From the cell containing the given text, extract its center point as (x, y) coordinate. 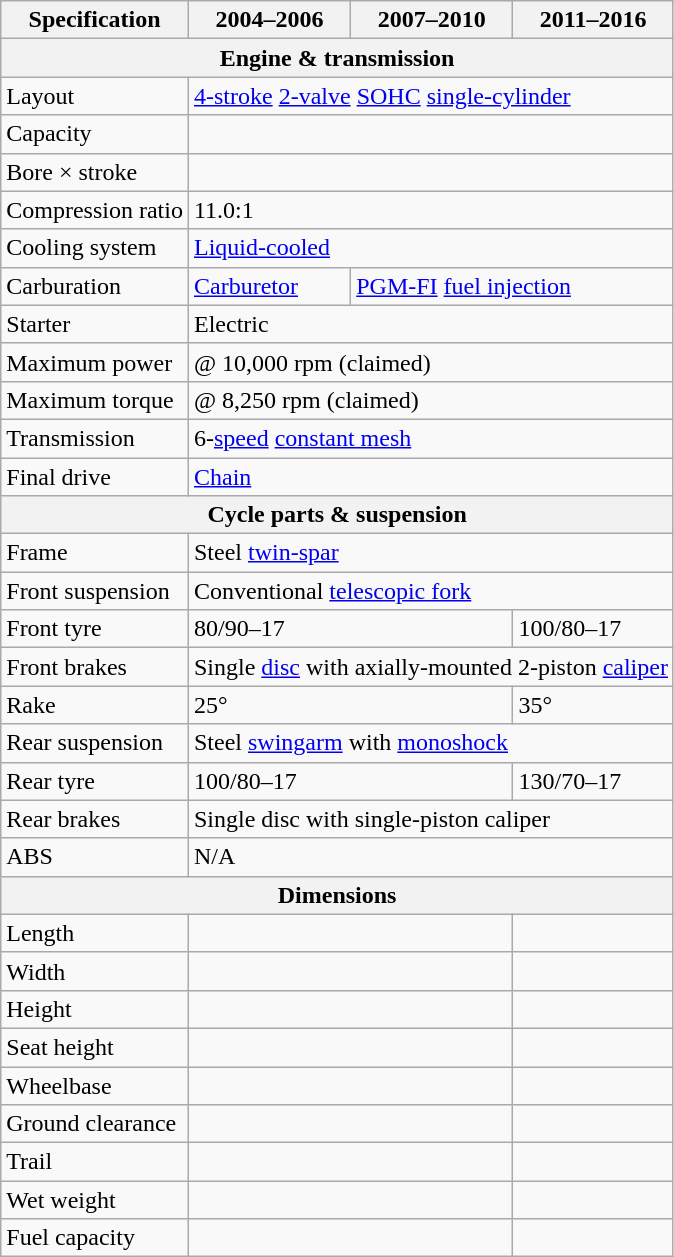
Chain (430, 477)
6-speed constant mesh (430, 438)
Rear brakes (95, 819)
Compression ratio (95, 210)
Carburetor (269, 286)
2007–2010 (432, 20)
2004–2006 (269, 20)
ABS (95, 857)
130/70–17 (593, 781)
Starter (95, 324)
Rake (95, 705)
Wheelbase (95, 1085)
Maximum torque (95, 400)
Steel swingarm with monoshock (430, 743)
Conventional telescopic fork (430, 591)
35° (593, 705)
Specification (95, 20)
Steel twin-spar (430, 553)
Wet weight (95, 1200)
Height (95, 1009)
Width (95, 971)
Bore × stroke (95, 172)
Front suspension (95, 591)
11.0:1 (430, 210)
Dimensions (338, 895)
Transmission (95, 438)
Fuel capacity (95, 1238)
Electric (430, 324)
Single disc with axially-mounted 2-piston caliper (430, 667)
@ 8,250 rpm (claimed) (430, 400)
80/90–17 (350, 629)
N/A (430, 857)
4-stroke 2-valve SOHC single-cylinder (430, 96)
@ 10,000 rpm (claimed) (430, 362)
25° (350, 705)
Liquid-cooled (430, 248)
Capacity (95, 134)
Final drive (95, 477)
Length (95, 933)
Layout (95, 96)
Seat height (95, 1047)
Cooling system (95, 248)
Ground clearance (95, 1124)
Front brakes (95, 667)
Cycle parts & suspension (338, 515)
Trail (95, 1162)
Single disc with single-piston caliper (430, 819)
Front tyre (95, 629)
2011–2016 (593, 20)
Maximum power (95, 362)
Rear tyre (95, 781)
Carburation (95, 286)
Frame (95, 553)
Rear suspension (95, 743)
PGM-FI fuel injection (512, 286)
Engine & transmission (338, 58)
